Extract the (X, Y) coordinate from the center of the cell holding the provided text.  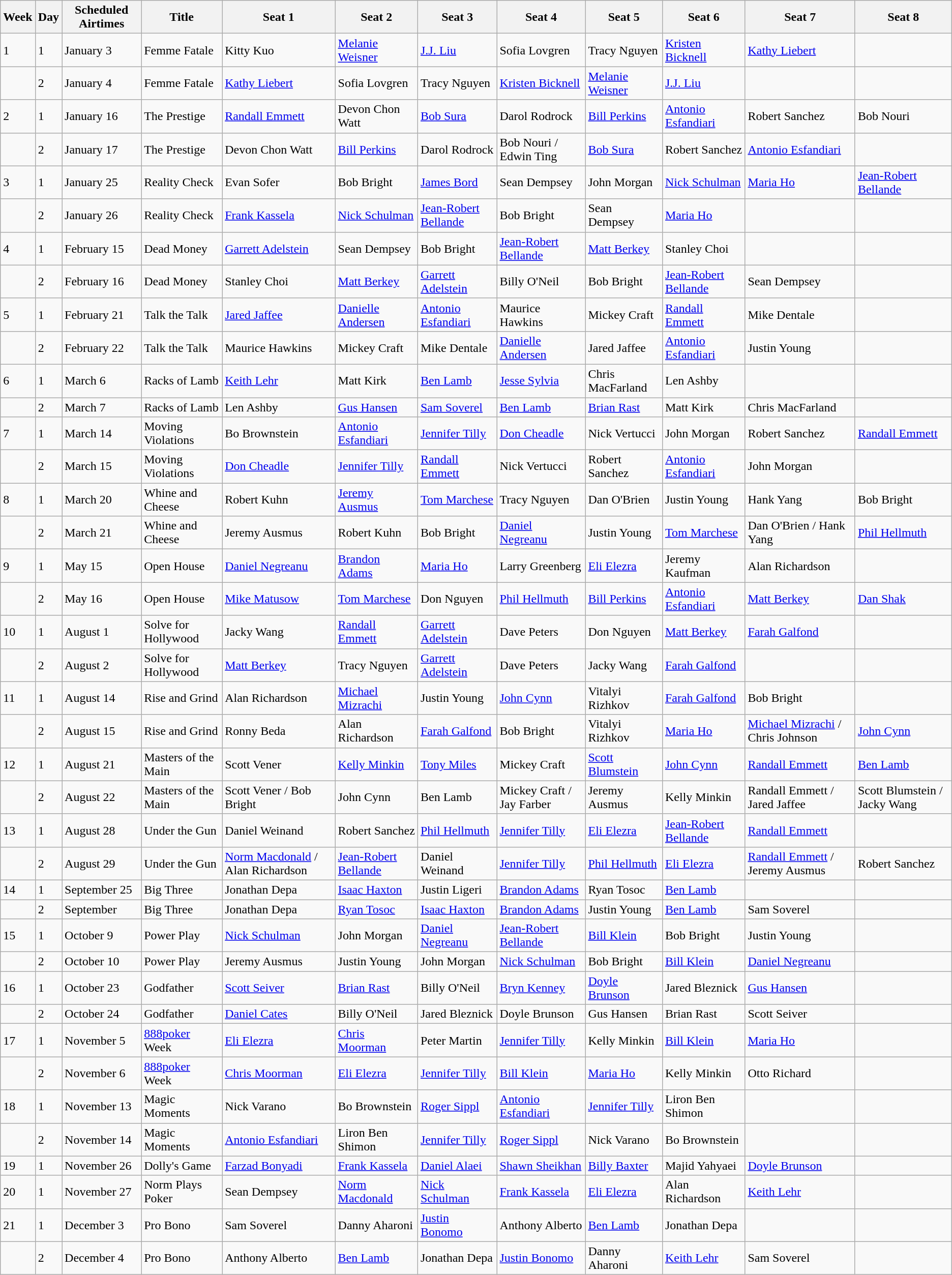
Mickey Craft / Jay Farber (541, 797)
August 15 (102, 731)
February 16 (102, 282)
4 (18, 248)
Mike Matusow (279, 599)
Hank Yang (800, 499)
Seat 3 (457, 17)
Seat 8 (903, 17)
16 (18, 988)
March 21 (102, 533)
November 26 (102, 1166)
Scheduled Airtimes (102, 17)
Dan Shak (903, 599)
Farzad Bonyadi (279, 1166)
October 10 (102, 962)
November 6 (102, 1073)
Michael Mizrachi (376, 698)
February 22 (102, 348)
November 5 (102, 1041)
10 (18, 632)
Evan Sofer (279, 182)
January 17 (102, 150)
Bob Nouri (903, 116)
February 21 (102, 314)
5 (18, 314)
May 15 (102, 566)
August 2 (102, 665)
Title (182, 17)
October 24 (102, 1014)
Ronny Beda (279, 731)
March 20 (102, 499)
Seat 4 (541, 17)
Scott Blumstein / Jacky Wang (903, 797)
Randall Emmett / Jeremy Ausmus (800, 864)
14 (18, 889)
Larry Greenberg (541, 566)
Justin Ligeri (457, 889)
December 3 (102, 1225)
February 15 (102, 248)
Norm Plays Poker (182, 1192)
Michael Mizrachi / Chris Johnson (800, 731)
Seat 5 (624, 17)
November 13 (102, 1107)
August 28 (102, 830)
Seat 2 (376, 17)
18 (18, 1107)
Otto Richard (800, 1073)
Majid Yahyaei (703, 1166)
20 (18, 1192)
Day (48, 17)
Seat 1 (279, 17)
Daniel Cates (279, 1014)
Randall Emmett / Jared Jaffee (800, 797)
Kitty Kuo (279, 50)
January 4 (102, 83)
November 14 (102, 1139)
December 4 (102, 1258)
Week (18, 17)
August 29 (102, 864)
21 (18, 1225)
13 (18, 830)
Shawn Sheikhan (541, 1166)
Bob Nouri / Edwin Ting (541, 150)
November 27 (102, 1192)
August 14 (102, 698)
Jeremy Kaufman (703, 566)
15 (18, 936)
Seat 6 (703, 17)
March 6 (102, 380)
March 14 (102, 433)
Daniel Alaei (457, 1166)
January 3 (102, 50)
Bryn Kenney (541, 988)
9 (18, 566)
Peter Martin (457, 1041)
January 16 (102, 116)
January 26 (102, 216)
March 15 (102, 467)
March 7 (102, 407)
Scott Blumstein (624, 764)
August 1 (102, 632)
11 (18, 698)
Dan O'Brien / Hank Yang (800, 533)
August 22 (102, 797)
October 9 (102, 936)
Dan O'Brien (624, 499)
January 25 (102, 182)
Norm Macdonald / Alan Richardson (279, 864)
James Bord (457, 182)
8 (18, 499)
Seat 7 (800, 17)
September (102, 909)
May 16 (102, 599)
Tony Miles (457, 764)
Jesse Sylvia (541, 380)
19 (18, 1166)
October 23 (102, 988)
Scott Vener (279, 764)
6 (18, 380)
Dolly's Game (182, 1166)
Billy Baxter (624, 1166)
12 (18, 764)
17 (18, 1041)
3 (18, 182)
September 25 (102, 889)
August 21 (102, 764)
Scott Vener / Bob Bright (279, 797)
Norm Macdonald (376, 1192)
7 (18, 433)
